Detect which cell encompasses the target text, then output its [x, y] center coordinate. 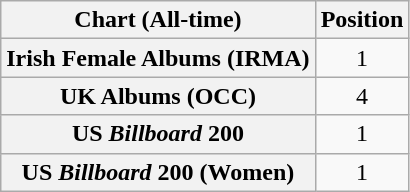
4 [362, 96]
US Billboard 200 (Women) [158, 172]
US Billboard 200 [158, 134]
UK Albums (OCC) [158, 96]
Chart (All-time) [158, 20]
Position [362, 20]
Irish Female Albums (IRMA) [158, 58]
